Pinpoint the cell where the given text exists, returning its (X, Y) midpoint coordinate. 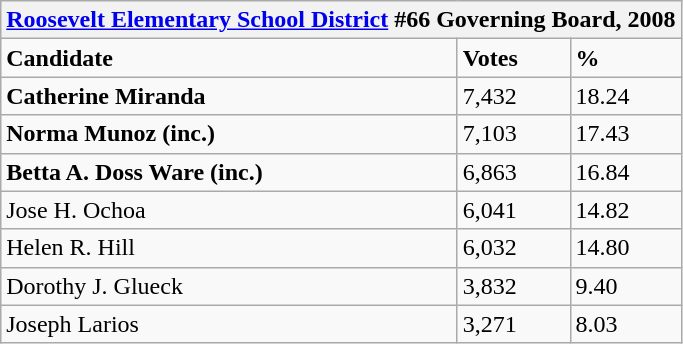
6,041 (514, 210)
3,832 (514, 286)
Jose H. Ochoa (229, 210)
% (626, 58)
Joseph Larios (229, 324)
14.80 (626, 248)
7,432 (514, 96)
18.24 (626, 96)
Dorothy J. Glueck (229, 286)
3,271 (514, 324)
7,103 (514, 134)
Catherine Miranda (229, 96)
17.43 (626, 134)
Candidate (229, 58)
Norma Munoz (inc.) (229, 134)
Helen R. Hill (229, 248)
16.84 (626, 172)
6,863 (514, 172)
9.40 (626, 286)
Betta A. Doss Ware (inc.) (229, 172)
Votes (514, 58)
14.82 (626, 210)
8.03 (626, 324)
Roosevelt Elementary School District #66 Governing Board, 2008 (341, 20)
6,032 (514, 248)
